Extract the (x, y) coordinate from the center of the cell holding the provided text.  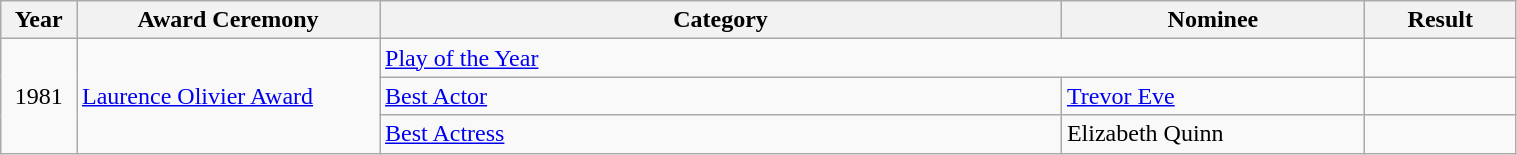
Category (721, 20)
Result (1440, 20)
Best Actress (721, 134)
Year (39, 20)
Trevor Eve (1212, 96)
Play of the Year (872, 58)
1981 (39, 96)
Elizabeth Quinn (1212, 134)
Best Actor (721, 96)
Laurence Olivier Award (228, 96)
Nominee (1212, 20)
Award Ceremony (228, 20)
